For the text-containing cell, return its midpoint in (X, Y) coordinate format. 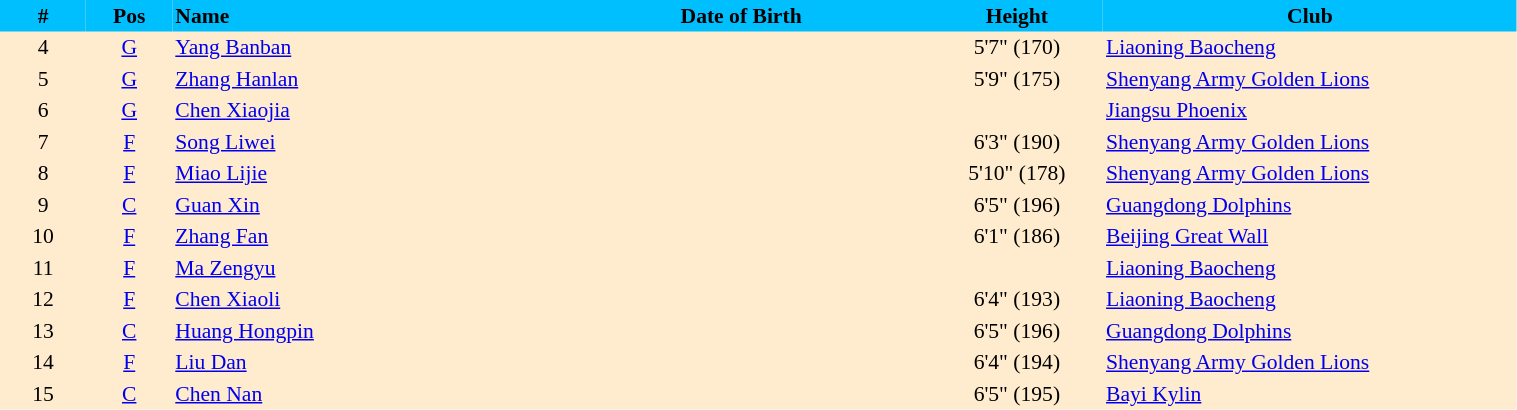
Yang Banban (362, 48)
Zhang Hanlan (362, 79)
Liu Dan (362, 362)
Beijing Great Wall (1310, 236)
Date of Birth (742, 16)
Club (1310, 16)
6'5" (195) (1017, 394)
Zhang Fan (362, 236)
5'7" (170) (1017, 48)
11 (43, 268)
15 (43, 394)
6'4" (194) (1017, 362)
5'9" (175) (1017, 79)
6 (43, 110)
7 (43, 142)
Jiangsu Phoenix (1310, 110)
8 (43, 174)
Pos (129, 16)
Miao Lijie (362, 174)
9 (43, 205)
# (43, 16)
6'3" (190) (1017, 142)
Height (1017, 16)
Ma Zengyu (362, 268)
Song Liwei (362, 142)
5'10" (178) (1017, 174)
Huang Hongpin (362, 331)
Chen Xiaoli (362, 300)
14 (43, 362)
Chen Xiaojia (362, 110)
4 (43, 48)
Bayi Kylin (1310, 394)
6'1" (186) (1017, 236)
5 (43, 79)
Guan Xin (362, 205)
Name (362, 16)
13 (43, 331)
12 (43, 300)
Chen Nan (362, 394)
10 (43, 236)
6'4" (193) (1017, 300)
